Extract the [x, y] coordinate from the center of the cell holding the provided text.  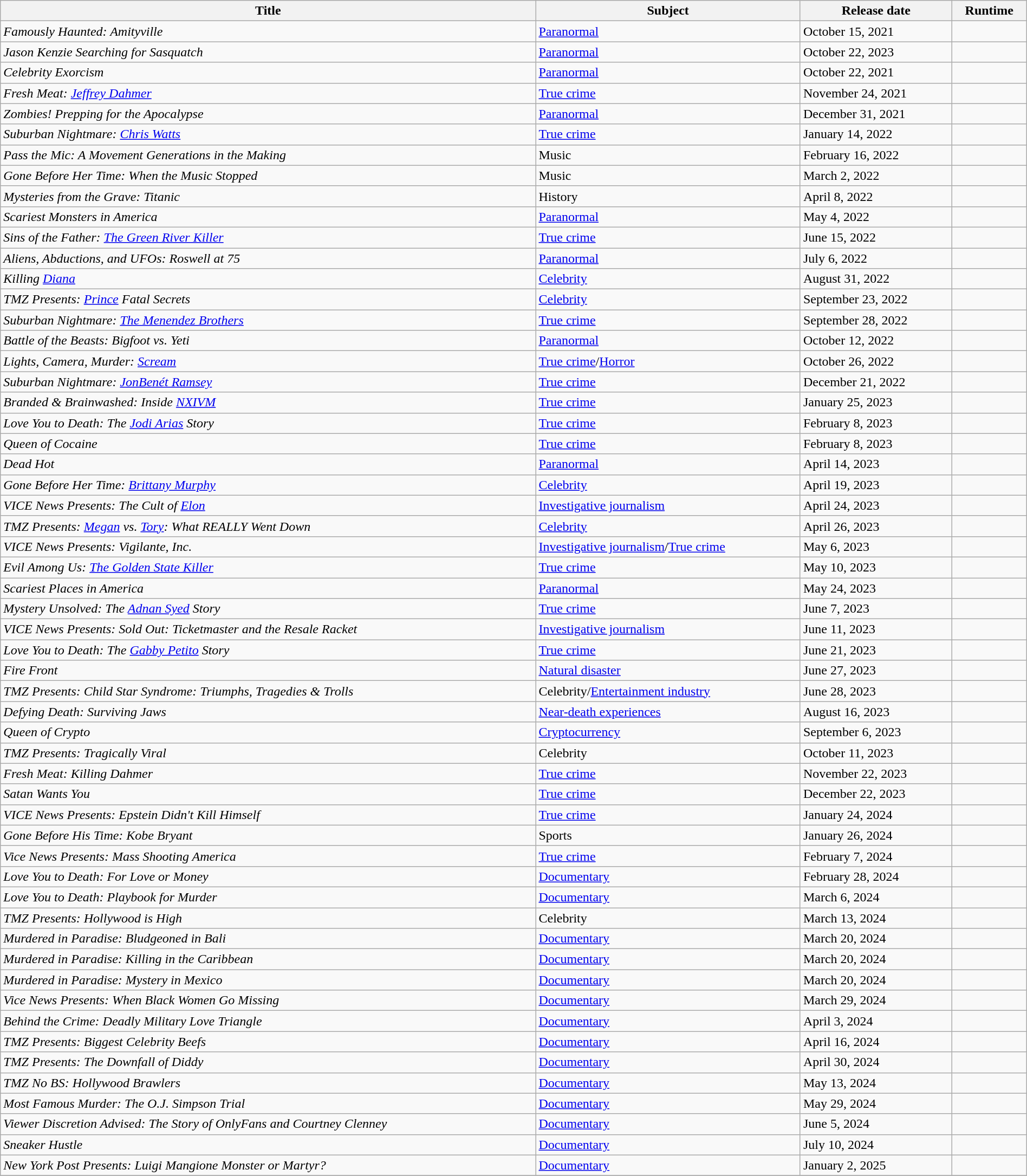
Runtime [989, 11]
January 25, 2023 [876, 402]
Near-death experiences [668, 712]
Love You to Death: The Jodi Arias Story [268, 423]
TMZ Presents: Prince Fatal Secrets [268, 300]
TMZ Presents: Biggest Celebrity Beefs [268, 1042]
TMZ Presents: Child Star Syndrome: Triumphs, Tragedies & Trolls [268, 691]
Suburban Nightmare: JonBenét Ramsey [268, 382]
Gone Before His Time: Kobe Bryant [268, 835]
May 24, 2023 [876, 588]
Love You to Death: The Gabby Petito Story [268, 650]
April 14, 2023 [876, 464]
Gone Before Her Time: When the Music Stopped [268, 176]
March 29, 2024 [876, 1000]
Scariest Places in America [268, 588]
Fire Front [268, 671]
August 16, 2023 [876, 712]
Vice News Presents: When Black Women Go Missing [268, 1000]
Zombies! Prepping for the Apocalypse [268, 114]
Title [268, 11]
Mystery Unsolved: The Adnan Syed Story [268, 609]
October 11, 2023 [876, 753]
Vice News Presents: Mass Shooting America [268, 856]
Behind the Crime: Deadly Military Love Triangle [268, 1021]
June 11, 2023 [876, 629]
VICE News Presents: Vigilante, Inc. [268, 547]
February 28, 2024 [876, 876]
TMZ Presents: Tragically Viral [268, 753]
May 4, 2022 [876, 217]
Famously Haunted: Amityville [268, 31]
April 30, 2024 [876, 1062]
March 13, 2024 [876, 918]
February 16, 2022 [876, 155]
January 24, 2024 [876, 815]
Aliens, Abductions, and UFOs: Roswell at 75 [268, 258]
Suburban Nightmare: The Menendez Brothers [268, 320]
January 2, 2025 [876, 1165]
June 5, 2024 [876, 1124]
Killing Diana [268, 279]
October 12, 2022 [876, 341]
Satan Wants You [268, 794]
Investigative journalism/True crime [668, 547]
December 31, 2021 [876, 114]
June 21, 2023 [876, 650]
Viewer Discretion Advised: The Story of OnlyFans and Courtney Clenney [268, 1124]
Fresh Meat: Jeffrey Dahmer [268, 93]
June 28, 2023 [876, 691]
June 7, 2023 [876, 609]
TMZ Presents: Megan vs. Tory: What REALLY Went Down [268, 526]
January 26, 2024 [876, 835]
VICE News Presents: Sold Out: Ticketmaster and the Resale Racket [268, 629]
May 6, 2023 [876, 547]
Love You to Death: Playbook for Murder [268, 897]
Sports [668, 835]
June 15, 2022 [876, 237]
January 14, 2022 [876, 134]
Celebrity Exorcism [268, 73]
TMZ No BS: Hollywood Brawlers [268, 1083]
Subject [668, 11]
October 22, 2023 [876, 52]
February 7, 2024 [876, 856]
VICE News Presents: The Cult of Elon [268, 505]
Defying Death: Surviving Jaws [268, 712]
Release date [876, 11]
April 26, 2023 [876, 526]
Fresh Meat: Killing Dahmer [268, 774]
April 16, 2024 [876, 1042]
Murdered in Paradise: Mystery in Mexico [268, 980]
Sneaker Hustle [268, 1145]
December 21, 2022 [876, 382]
True crime/Horror [668, 361]
December 22, 2023 [876, 794]
September 6, 2023 [876, 732]
TMZ Presents: The Downfall of Diddy [268, 1062]
Suburban Nightmare: Chris Watts [268, 134]
Mysteries from the Grave: Titanic [268, 196]
May 13, 2024 [876, 1083]
July 10, 2024 [876, 1145]
Murdered in Paradise: Bludgeoned in Bali [268, 939]
October 26, 2022 [876, 361]
Most Famous Murder: The O.J. Simpson Trial [268, 1103]
October 22, 2021 [876, 73]
VICE News Presents: Epstein Didn't Kill Himself [268, 815]
September 23, 2022 [876, 300]
September 28, 2022 [876, 320]
Battle of the Beasts: Bigfoot vs. Yeti [268, 341]
November 24, 2021 [876, 93]
Queen of Crypto [268, 732]
Scariest Monsters in America [268, 217]
August 31, 2022 [876, 279]
May 10, 2023 [876, 567]
Pass the Mic: A Movement Generations in the Making [268, 155]
March 2, 2022 [876, 176]
Celebrity/Entertainment industry [668, 691]
Branded & Brainwashed: Inside NXIVM [268, 402]
Cryptocurrency [668, 732]
History [668, 196]
April 24, 2023 [876, 505]
Lights, Camera, Murder: Scream [268, 361]
June 27, 2023 [876, 671]
Jason Kenzie Searching for Sasquatch [268, 52]
April 8, 2022 [876, 196]
Evil Among Us: The Golden State Killer [268, 567]
Dead Hot [268, 464]
New York Post Presents: Luigi Mangione Monster or Martyr? [268, 1165]
Gone Before Her Time: Brittany Murphy [268, 485]
November 22, 2023 [876, 774]
Murdered in Paradise: Killing in the Caribbean [268, 959]
July 6, 2022 [876, 258]
Queen of Cocaine [268, 444]
Sins of the Father: The Green River Killer [268, 237]
April 3, 2024 [876, 1021]
May 29, 2024 [876, 1103]
TMZ Presents: Hollywood is High [268, 918]
March 6, 2024 [876, 897]
Natural disaster [668, 671]
October 15, 2021 [876, 31]
April 19, 2023 [876, 485]
Love You to Death: For Love or Money [268, 876]
